Extract the [x, y] coordinate from the center of the cell holding the provided text.  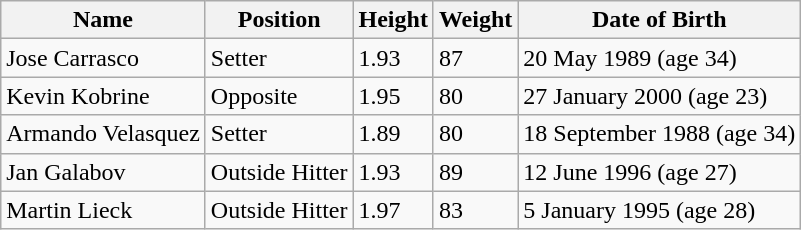
83 [475, 210]
Position [279, 20]
1.89 [393, 134]
5 January 1995 (age 28) [660, 210]
Weight [475, 20]
Opposite [279, 96]
Armando Velasquez [104, 134]
1.95 [393, 96]
Jose Carrasco [104, 58]
87 [475, 58]
18 September 1988 (age 34) [660, 134]
1.97 [393, 210]
20 May 1989 (age 34) [660, 58]
Date of Birth [660, 20]
89 [475, 172]
Martin Lieck [104, 210]
Jan Galabov [104, 172]
27 January 2000 (age 23) [660, 96]
Name [104, 20]
12 June 1996 (age 27) [660, 172]
Height [393, 20]
Kevin Kobrine [104, 96]
